Output the (x, y) coordinate of the center of the cell containing the given text.  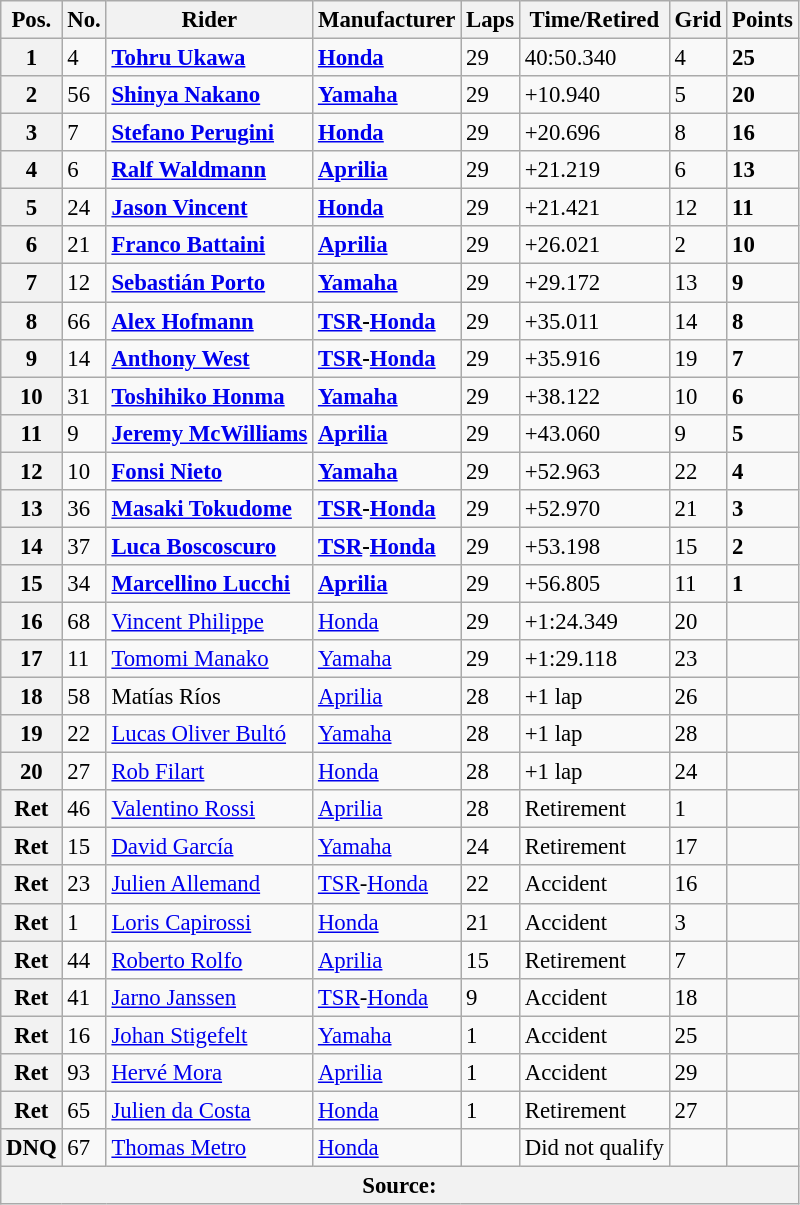
Points (762, 20)
58 (84, 697)
Rider (210, 20)
Roberto Rolfo (210, 960)
Stefano Perugini (210, 133)
+35.011 (594, 321)
Tohru Ukawa (210, 58)
+1:29.118 (594, 659)
+43.060 (594, 433)
Shinya Nakano (210, 95)
Manufacturer (387, 20)
36 (84, 509)
+1:24.349 (594, 621)
Jeremy McWilliams (210, 433)
Franco Battaini (210, 245)
Hervé Mora (210, 1073)
Time/Retired (594, 20)
46 (84, 809)
Tomomi Manako (210, 659)
Laps (490, 20)
Loris Capirossi (210, 922)
Pos. (32, 20)
31 (84, 396)
Julien Allemand (210, 885)
Jason Vincent (210, 208)
26 (698, 697)
+52.970 (594, 509)
Grid (698, 20)
Anthony West (210, 358)
+53.198 (594, 546)
+52.963 (594, 471)
+10.940 (594, 95)
Toshihiko Honma (210, 396)
37 (84, 546)
Luca Boscoscuro (210, 546)
Thomas Metro (210, 1148)
Did not qualify (594, 1148)
+35.916 (594, 358)
40:50.340 (594, 58)
56 (84, 95)
41 (84, 997)
65 (84, 1110)
Masaki Tokudome (210, 509)
67 (84, 1148)
Valentino Rossi (210, 809)
David García (210, 847)
Marcellino Lucchi (210, 584)
Lucas Oliver Bultó (210, 734)
+21.421 (594, 208)
+56.805 (594, 584)
Jarno Janssen (210, 997)
66 (84, 321)
+21.219 (594, 170)
Source: (400, 1185)
Ralf Waldmann (210, 170)
34 (84, 584)
+26.021 (594, 245)
Matías Ríos (210, 697)
No. (84, 20)
Julien da Costa (210, 1110)
Alex Hofmann (210, 321)
+29.172 (594, 283)
+38.122 (594, 396)
44 (84, 960)
93 (84, 1073)
Sebastián Porto (210, 283)
DNQ (32, 1148)
Fonsi Nieto (210, 471)
+20.696 (594, 133)
Johan Stigefelt (210, 1035)
68 (84, 621)
Rob Filart (210, 772)
Vincent Philippe (210, 621)
